Scan for the cell matching the given text and deliver its (X, Y) coordinate at center. 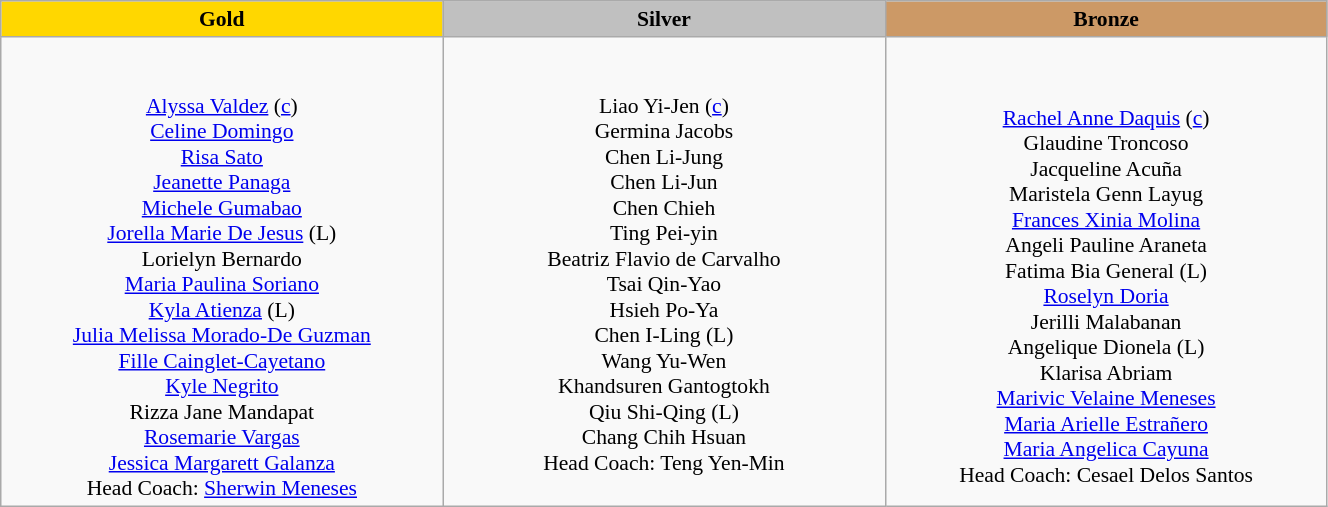
Gold (222, 19)
Bronze (1106, 19)
Silver (664, 19)
